Capture the cell that displays the provided text and extract its [X, Y] central coordinate. 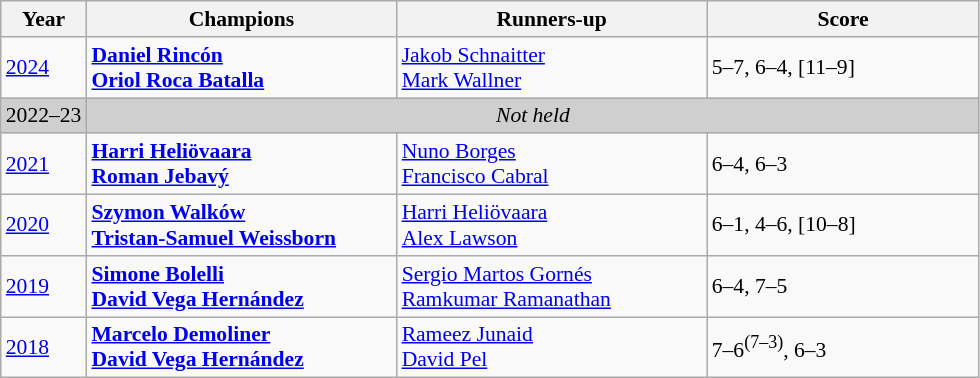
Harri Heliövaara Alex Lawson [552, 226]
Rameez Junaid David Pel [552, 348]
Simone Bolelli David Vega Hernández [241, 286]
Harri Heliövaara Roman Jebavý [241, 164]
Marcelo Demoliner David Vega Hernández [241, 348]
2022–23 [44, 116]
2021 [44, 164]
2019 [44, 286]
Daniel Rincón Oriol Roca Batalla [241, 68]
Not held [532, 116]
6–1, 4–6, [10–8] [844, 226]
6–4, 7–5 [844, 286]
Year [44, 19]
6–4, 6–3 [844, 164]
Sergio Martos Gornés Ramkumar Ramanathan [552, 286]
Szymon Walków Tristan-Samuel Weissborn [241, 226]
Champions [241, 19]
2018 [44, 348]
2020 [44, 226]
Score [844, 19]
7–6(7–3), 6–3 [844, 348]
Runners-up [552, 19]
2024 [44, 68]
Nuno Borges Francisco Cabral [552, 164]
5–7, 6–4, [11–9] [844, 68]
Jakob Schnaitter Mark Wallner [552, 68]
